Return (X, Y) of the center of cell containing provided text 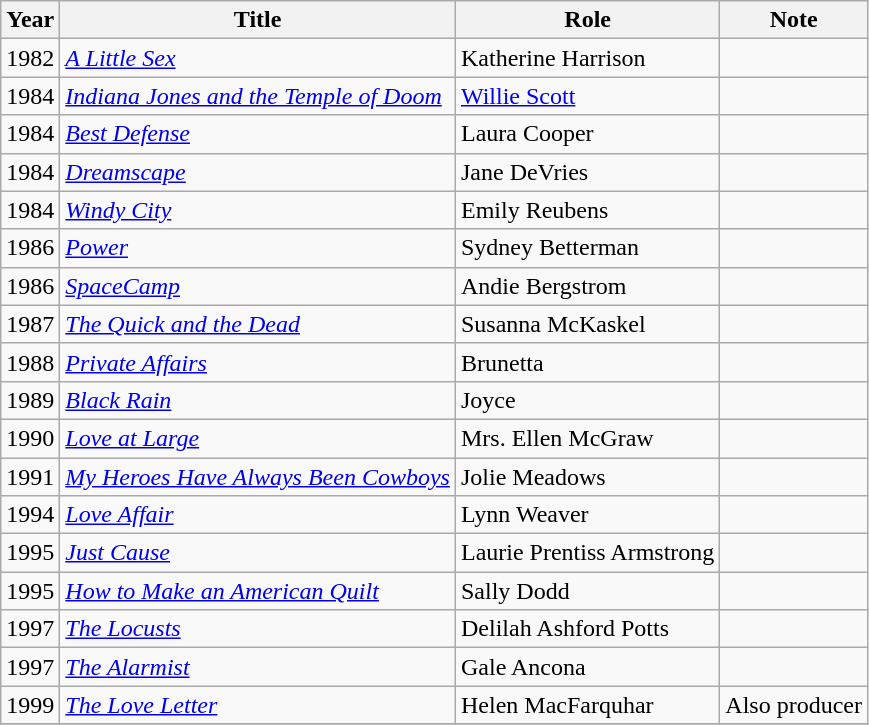
Andie Bergstrom (587, 286)
Lynn Weaver (587, 515)
Jolie Meadows (587, 477)
Best Defense (258, 134)
Year (30, 20)
How to Make an American Quilt (258, 591)
1987 (30, 324)
Katherine Harrison (587, 58)
Love at Large (258, 438)
1982 (30, 58)
The Quick and the Dead (258, 324)
1991 (30, 477)
Indiana Jones and the Temple of Doom (258, 96)
Love Affair (258, 515)
Also producer (794, 705)
Note (794, 20)
Title (258, 20)
1994 (30, 515)
A Little Sex (258, 58)
Private Affairs (258, 362)
Laurie Prentiss Armstrong (587, 553)
Gale Ancona (587, 667)
Susanna McKaskel (587, 324)
Helen MacFarquhar (587, 705)
Joyce (587, 400)
Windy City (258, 210)
Sally Dodd (587, 591)
Jane DeVries (587, 172)
Willie Scott (587, 96)
Mrs. Ellen McGraw (587, 438)
Brunetta (587, 362)
Dreamscape (258, 172)
1989 (30, 400)
1990 (30, 438)
Sydney Betterman (587, 248)
Laura Cooper (587, 134)
The Love Letter (258, 705)
The Locusts (258, 629)
Delilah Ashford Potts (587, 629)
Black Rain (258, 400)
Power (258, 248)
Emily Reubens (587, 210)
1988 (30, 362)
My Heroes Have Always Been Cowboys (258, 477)
Just Cause (258, 553)
The Alarmist (258, 667)
Role (587, 20)
1999 (30, 705)
SpaceCamp (258, 286)
